Capture the cell that displays the provided text and extract its [x, y] central coordinate. 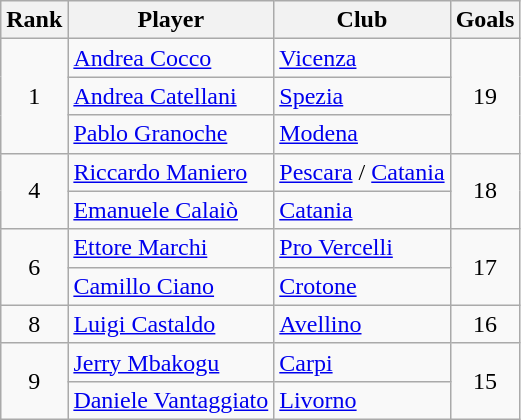
19 [485, 96]
6 [34, 267]
1 [34, 96]
Goals [485, 20]
9 [34, 381]
Andrea Cocco [171, 58]
Pro Vercelli [362, 248]
4 [34, 191]
Luigi Castaldo [171, 324]
8 [34, 324]
Vicenza [362, 58]
Avellino [362, 324]
15 [485, 381]
Player [171, 20]
Pablo Granoche [171, 134]
18 [485, 191]
Ettore Marchi [171, 248]
Emanuele Calaiò [171, 210]
Carpi [362, 362]
Daniele Vantaggiato [171, 400]
Livorno [362, 400]
Modena [362, 134]
17 [485, 267]
Riccardo Maniero [171, 172]
Pescara / Catania [362, 172]
16 [485, 324]
Rank [34, 20]
Andrea Catellani [171, 96]
Catania [362, 210]
Club [362, 20]
Crotone [362, 286]
Camillo Ciano [171, 286]
Spezia [362, 96]
Jerry Mbakogu [171, 362]
